Output the [x, y] coordinate of the center of the cell containing the given text.  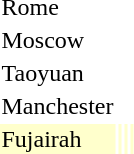
Manchester [58, 106]
Moscow [58, 40]
Fujairah [58, 139]
Taoyuan [58, 73]
